Identify which cell holds the provided text, then report its [x, y] central coordinate. 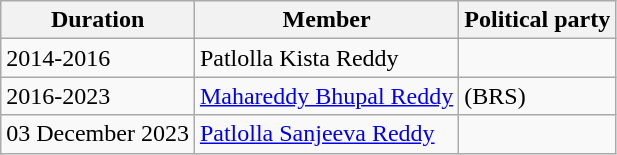
Mahareddy Bhupal Reddy [326, 96]
Patlolla Sanjeeva Reddy [326, 134]
Duration [98, 20]
Patlolla Kista Reddy [326, 58]
2016-2023 [98, 96]
2014-2016 [98, 58]
03 December 2023 [98, 134]
Political party [538, 20]
Member [326, 20]
(BRS) [538, 96]
